From the cell containing the given text, extract its center point as (X, Y) coordinate. 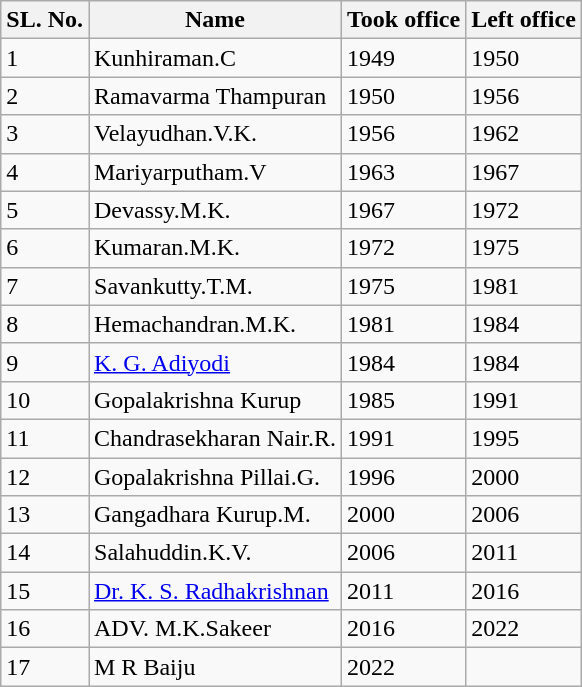
Chandrasekharan Nair.R. (214, 438)
Devassy.M.K. (214, 210)
Gopalakrishna Pillai.G. (214, 477)
11 (45, 438)
Ramavarma Thampuran (214, 96)
K. G. Adiyodi (214, 362)
9 (45, 362)
1963 (403, 172)
1962 (524, 134)
Mariyarputham.V (214, 172)
Savankutty.T.M. (214, 286)
15 (45, 591)
10 (45, 400)
2 (45, 96)
14 (45, 553)
3 (45, 134)
Kumaran.M.K. (214, 248)
1995 (524, 438)
Gopalakrishna Kurup (214, 400)
16 (45, 629)
Gangadhara Kurup.M. (214, 515)
1 (45, 58)
Name (214, 20)
Dr. K. S. Radhakrishnan (214, 591)
1985 (403, 400)
8 (45, 324)
1996 (403, 477)
Hemachandran.M.K. (214, 324)
7 (45, 286)
Kunhiraman.C (214, 58)
12 (45, 477)
SL. No. (45, 20)
Left office (524, 20)
6 (45, 248)
1949 (403, 58)
Took office (403, 20)
13 (45, 515)
5 (45, 210)
ADV. M.K.Sakeer (214, 629)
Velayudhan.V.K. (214, 134)
M R Baiju (214, 667)
17 (45, 667)
4 (45, 172)
Salahuddin.K.V. (214, 553)
